Return the (x, y) coordinate for the center point of the cell that contains the specified text.  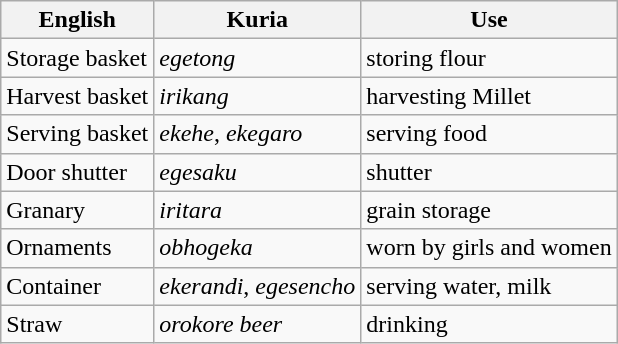
Granary (78, 210)
shutter (489, 172)
Ornaments (78, 248)
obhogeka (258, 248)
harvesting Millet (489, 96)
Storage basket (78, 58)
English (78, 20)
Harvest basket (78, 96)
drinking (489, 324)
Use (489, 20)
irikang (258, 96)
ekehe, ekegaro (258, 134)
serving water, milk (489, 286)
serving food (489, 134)
Kuria (258, 20)
iritara (258, 210)
Serving basket (78, 134)
grain storage (489, 210)
Straw (78, 324)
orokore beer (258, 324)
worn by girls and women (489, 248)
egetong (258, 58)
Door shutter (78, 172)
ekerandi, egesencho (258, 286)
Container (78, 286)
storing flour (489, 58)
egesaku (258, 172)
